Return (x, y) of the center of cell containing provided text 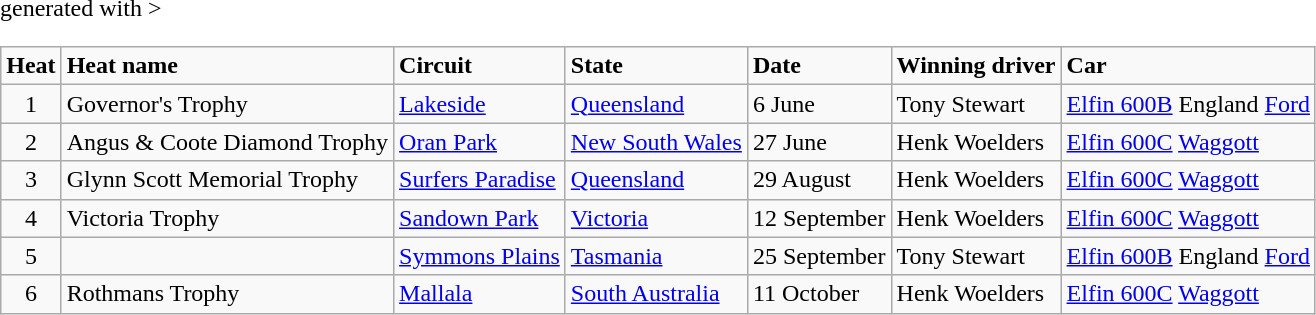
Tasmania (656, 256)
3 (31, 180)
Victoria (656, 218)
State (656, 66)
Lakeside (480, 104)
Surfers Paradise (480, 180)
Victoria Trophy (227, 218)
Sandown Park (480, 218)
Heat (31, 66)
Rothmans Trophy (227, 294)
25 September (819, 256)
12 September (819, 218)
Heat name (227, 66)
New South Wales (656, 142)
Date (819, 66)
Glynn Scott Memorial Trophy (227, 180)
5 (31, 256)
Symmons Plains (480, 256)
27 June (819, 142)
Angus & Coote Diamond Trophy (227, 142)
2 (31, 142)
Circuit (480, 66)
1 (31, 104)
Oran Park (480, 142)
11 October (819, 294)
Car (1188, 66)
Mallala (480, 294)
6 June (819, 104)
Governor's Trophy (227, 104)
29 August (819, 180)
4 (31, 218)
Winning driver (976, 66)
South Australia (656, 294)
6 (31, 294)
